Return the (x, y) coordinate for the center point of the cell that contains the specified text.  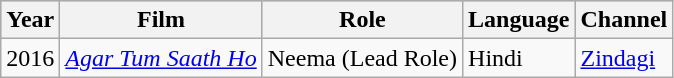
Neema (Lead Role) (362, 58)
Film (161, 20)
Zindagi (624, 58)
Hindi (519, 58)
Channel (624, 20)
Role (362, 20)
Year (30, 20)
Language (519, 20)
2016 (30, 58)
Agar Tum Saath Ho (161, 58)
